From the cell containing the given text, extract its center point as [X, Y] coordinate. 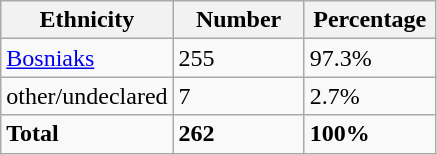
other/undeclared [87, 96]
97.3% [370, 58]
255 [238, 58]
2.7% [370, 96]
Percentage [370, 20]
262 [238, 134]
7 [238, 96]
100% [370, 134]
Bosniaks [87, 58]
Total [87, 134]
Number [238, 20]
Ethnicity [87, 20]
